Capture the cell that displays the provided text and extract its (X, Y) central coordinate. 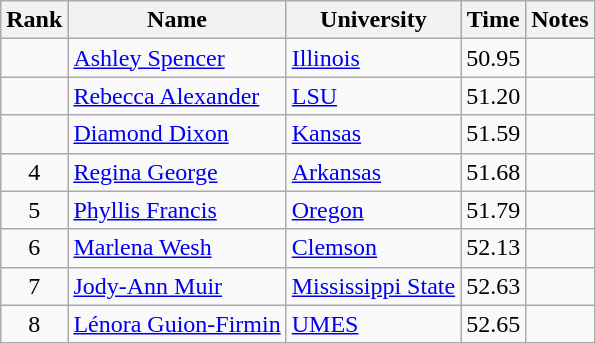
52.65 (494, 324)
Rank (34, 20)
50.95 (494, 58)
UMES (373, 324)
4 (34, 172)
51.68 (494, 172)
Lénora Guion-Firmin (177, 324)
8 (34, 324)
Clemson (373, 248)
Ashley Spencer (177, 58)
Mississippi State (373, 286)
Name (177, 20)
6 (34, 248)
Phyllis Francis (177, 210)
Time (494, 20)
Regina George (177, 172)
Oregon (373, 210)
Kansas (373, 134)
5 (34, 210)
Rebecca Alexander (177, 96)
Marlena Wesh (177, 248)
Arkansas (373, 172)
LSU (373, 96)
51.20 (494, 96)
University (373, 20)
52.13 (494, 248)
Notes (560, 20)
Jody-Ann Muir (177, 286)
Illinois (373, 58)
7 (34, 286)
51.59 (494, 134)
52.63 (494, 286)
51.79 (494, 210)
Diamond Dixon (177, 134)
